For the text-containing cell, return its midpoint in (X, Y) coordinate format. 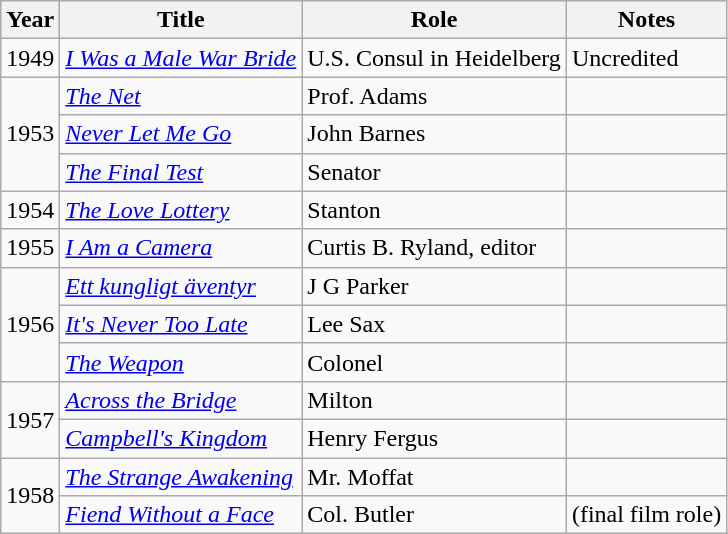
Role (434, 20)
J G Parker (434, 286)
1958 (30, 496)
Ett kungligt äventyr (181, 286)
Curtis B. Ryland, editor (434, 248)
Notes (646, 20)
1949 (30, 58)
Colonel (434, 362)
Mr. Moffat (434, 477)
Across the Bridge (181, 400)
The Weapon (181, 362)
Milton (434, 400)
Stanton (434, 210)
The Love Lottery (181, 210)
The Net (181, 96)
I Am a Camera (181, 248)
(final film role) (646, 515)
The Final Test (181, 172)
It's Never Too Late (181, 324)
The Strange Awakening (181, 477)
Title (181, 20)
Campbell's Kingdom (181, 438)
1957 (30, 419)
Lee Sax (434, 324)
Never Let Me Go (181, 134)
1956 (30, 324)
1955 (30, 248)
Col. Butler (434, 515)
U.S. Consul in Heidelberg (434, 58)
John Barnes (434, 134)
1954 (30, 210)
Henry Fergus (434, 438)
Uncredited (646, 58)
Senator (434, 172)
I Was a Male War Bride (181, 58)
Prof. Adams (434, 96)
1953 (30, 134)
Year (30, 20)
Fiend Without a Face (181, 515)
